Locate the cell with the specified text and output its [x, y] center coordinate. 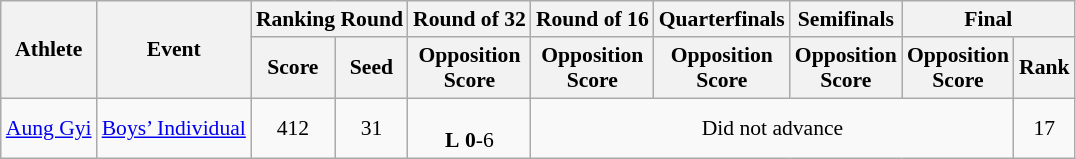
Score [293, 68]
Semifinals [846, 19]
Final [988, 19]
Seed [372, 68]
Event [174, 50]
Aung Gyi [49, 128]
L 0-6 [470, 128]
Did not advance [772, 128]
31 [372, 128]
Athlete [49, 50]
412 [293, 128]
Round of 16 [592, 19]
Ranking Round [330, 19]
Boys’ Individual [174, 128]
Quarterfinals [722, 19]
Rank [1044, 68]
Round of 32 [470, 19]
17 [1044, 128]
